Determine the [x, y] coordinate at the center of the cell enclosing the given text.  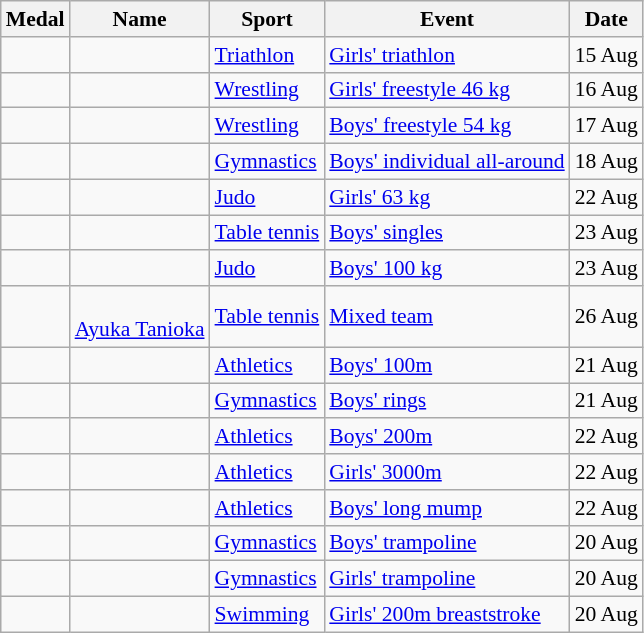
Boys' 100m [446, 365]
Boys' long mump [446, 508]
Boys' individual all-around [446, 162]
Date [606, 19]
Boys' singles [446, 233]
Girls' 63 kg [446, 197]
Girls' freestyle 46 kg [446, 90]
Boys' rings [446, 401]
Girls' trampoline [446, 579]
Mixed team [446, 316]
Boys' freestyle 54 kg [446, 126]
26 Aug [606, 316]
Event [446, 19]
Girls' triathlon [446, 55]
Girls' 3000m [446, 472]
Boys' 100 kg [446, 269]
Boys' trampoline [446, 543]
Boys' 200m [446, 437]
Swimming [268, 615]
Girls' 200m breaststroke [446, 615]
Triathlon [268, 55]
18 Aug [606, 162]
15 Aug [606, 55]
Medal [36, 19]
17 Aug [606, 126]
Name [140, 19]
16 Aug [606, 90]
Ayuka Tanioka [140, 316]
Sport [268, 19]
